Extract the [X, Y] coordinate from the center of the cell holding the provided text.  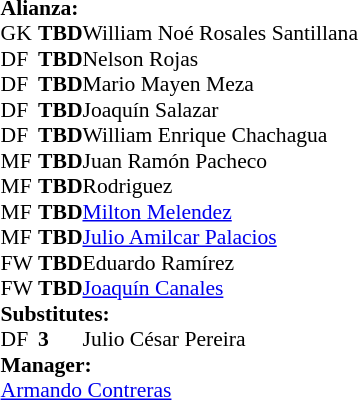
Rodriguez [220, 187]
3 [60, 339]
Milton Melendez [220, 212]
Joaquín Canales [220, 289]
Substitutes: [180, 314]
Julio César Pereira [220, 339]
Julio Amilcar Palacios [220, 237]
Juan Ramón Pacheco [220, 161]
William Noé Rosales Santillana [220, 33]
GK [20, 33]
Mario Mayen Meza [220, 85]
William Enrique Chachagua [220, 135]
Joaquín Salazar [220, 110]
Eduardo Ramírez [220, 263]
Nelson Rojas [220, 59]
Manager: [180, 365]
